Output the (X, Y) coordinate of the center of the cell containing the given text.  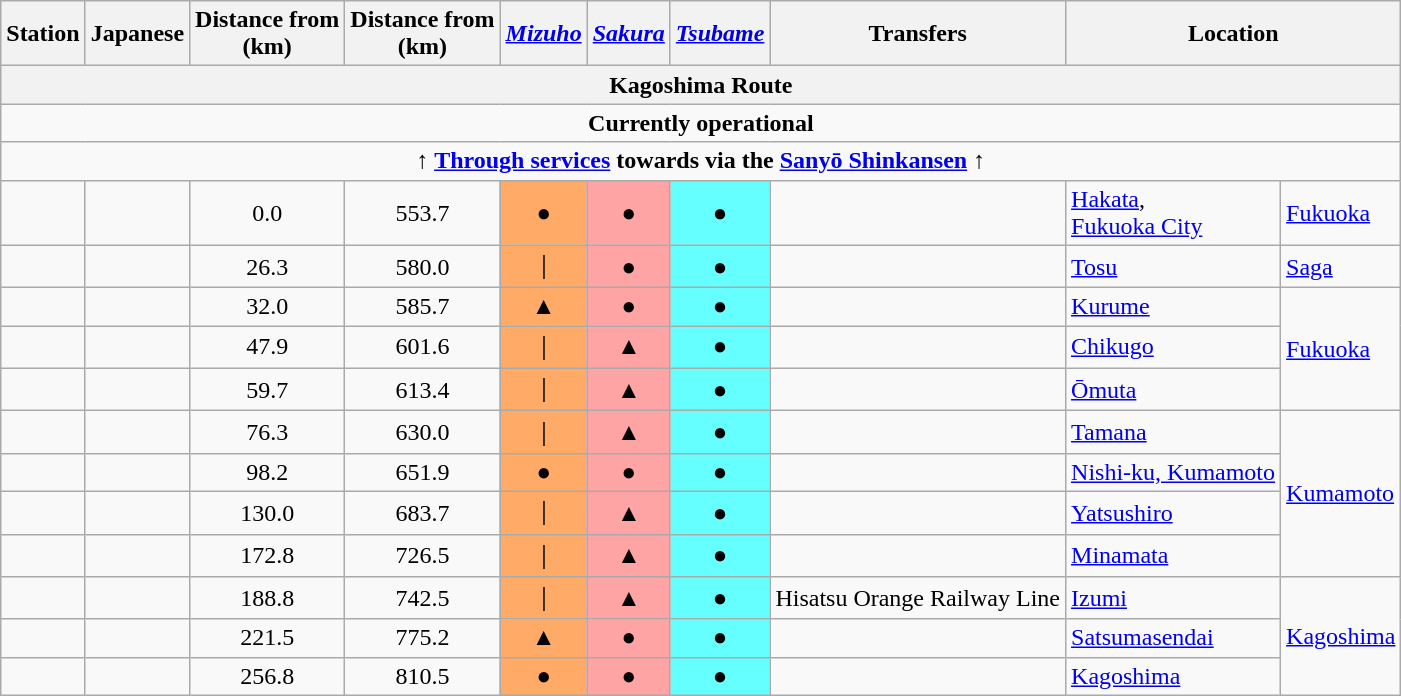
Hakata,Fukuoka City (1174, 212)
172.8 (268, 556)
683.7 (422, 512)
188.8 (268, 598)
601.6 (422, 348)
Satsumasendai (1174, 638)
580.0 (422, 266)
Mizuho (544, 34)
↑ Through services towards via the Sanyō Shinkansen ↑ (701, 161)
Minamata (1174, 556)
Tsubame (720, 34)
810.5 (422, 676)
775.2 (422, 638)
Yatsushiro (1174, 512)
Currently operational (701, 123)
742.5 (422, 598)
Transfers (918, 34)
Location (1234, 34)
130.0 (268, 512)
Tosu (1174, 266)
Kagoshima Route (701, 85)
76.3 (268, 432)
Kumamoto (1341, 494)
Hisatsu Orange Railway Line (918, 598)
Sakura (628, 34)
726.5 (422, 556)
98.2 (268, 472)
Chikugo (1174, 348)
Nishi-ku, Kumamoto (1174, 472)
0.0 (268, 212)
613.4 (422, 390)
630.0 (422, 432)
Kurume (1174, 307)
585.7 (422, 307)
Station (43, 34)
651.9 (422, 472)
47.9 (268, 348)
Tamana (1174, 432)
32.0 (268, 307)
Japanese (137, 34)
221.5 (268, 638)
59.7 (268, 390)
Izumi (1174, 598)
553.7 (422, 212)
26.3 (268, 266)
Ōmuta (1174, 390)
256.8 (268, 676)
Saga (1341, 266)
